Detect which cell encompasses the target text, then output its [x, y] center coordinate. 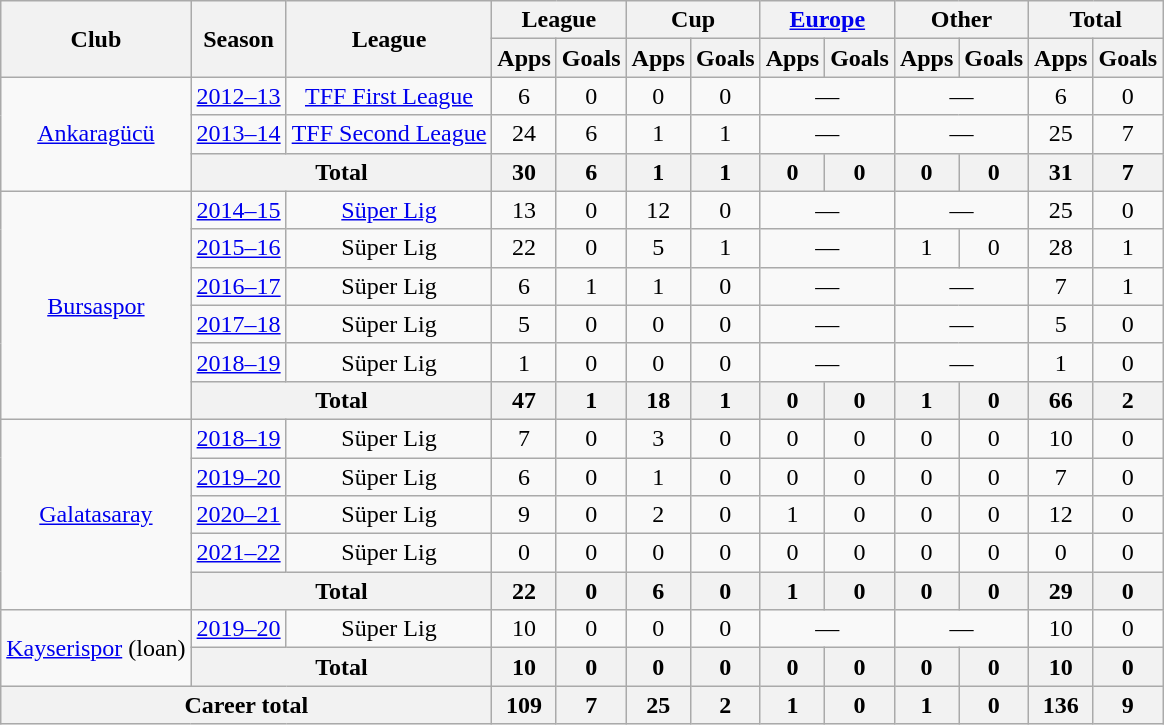
2012–13 [238, 96]
TFF First League [389, 96]
TFF Second League [389, 134]
Other [961, 20]
30 [524, 172]
2016–17 [238, 286]
Bursaspor [96, 305]
24 [524, 134]
Ankaragücü [96, 134]
2013–14 [238, 134]
66 [1061, 400]
109 [524, 705]
Season [238, 39]
Galatasaray [96, 514]
Cup [693, 20]
Club [96, 39]
2020–21 [238, 515]
Europe [827, 20]
2014–15 [238, 210]
28 [1061, 248]
2015–16 [238, 248]
29 [1061, 591]
31 [1061, 172]
136 [1061, 705]
3 [658, 438]
2017–18 [238, 324]
47 [524, 400]
13 [524, 210]
Kayserispor (loan) [96, 648]
18 [658, 400]
Career total [246, 705]
2021–22 [238, 553]
